Determine the [X, Y] coordinate at the center of the cell enclosing the given text.  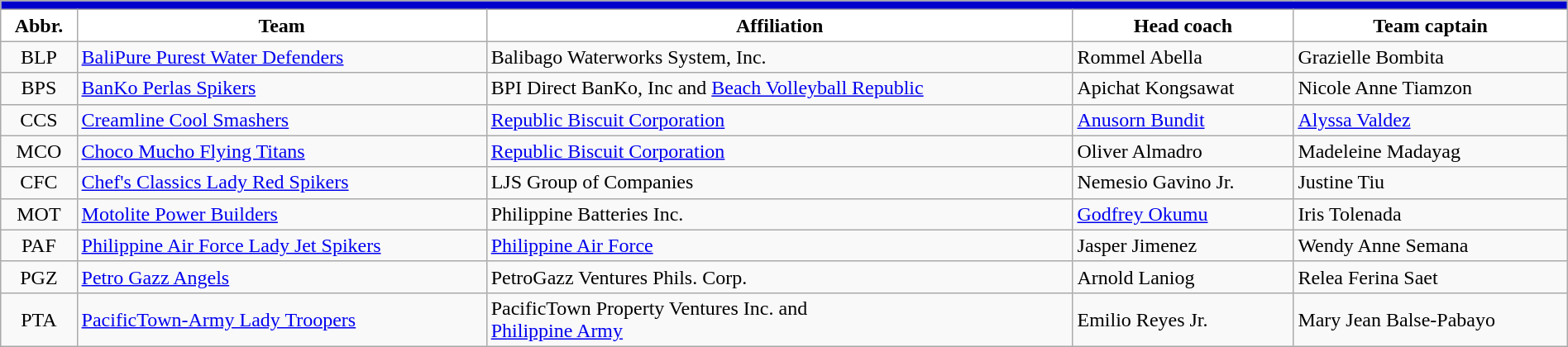
Petro Gazz Angels [281, 277]
BaliPure Purest Water Defenders [281, 57]
Iris Tolenada [1431, 214]
Madeleine Madayag [1431, 151]
Anusorn Bundit [1183, 120]
BanKo Perlas Spikers [281, 88]
Choco Mucho Flying Titans [281, 151]
PGZ [39, 277]
Affiliation [779, 26]
Philippine Batteries Inc. [779, 214]
MCO [39, 151]
PAF [39, 245]
PetroGazz Ventures Phils. Corp. [779, 277]
Balibago Waterworks System, Inc. [779, 57]
Jasper Jimenez [1183, 245]
PacificTown-Army Lady Troopers [281, 319]
Creamline Cool Smashers [281, 120]
Philippine Air Force Lady Jet Spikers [281, 245]
BPS [39, 88]
Godfrey Okumu [1183, 214]
Mary Jean Balse-Pabayo [1431, 319]
Arnold Laniog [1183, 277]
PTA [39, 319]
Alyssa Valdez [1431, 120]
Emilio Reyes Jr. [1183, 319]
Apichat Kongsawat [1183, 88]
Team [281, 26]
Wendy Anne Semana [1431, 245]
Head coach [1183, 26]
Abbr. [39, 26]
Rommel Abella [1183, 57]
Justine Tiu [1431, 183]
Chef's Classics Lady Red Spikers [281, 183]
PacificTown Property Ventures Inc. andPhilippine Army [779, 319]
CFC [39, 183]
Nicole Anne Tiamzon [1431, 88]
Grazielle Bombita [1431, 57]
Motolite Power Builders [281, 214]
Philippine Air Force [779, 245]
LJS Group of Companies [779, 183]
MOT [39, 214]
Relea Ferina Saet [1431, 277]
BLP [39, 57]
Team captain [1431, 26]
Oliver Almadro [1183, 151]
Nemesio Gavino Jr. [1183, 183]
BPI Direct BanKo, Inc and Beach Volleyball Republic [779, 88]
CCS [39, 120]
